Determine the [X, Y] coordinate at the center of the cell enclosing the given text.  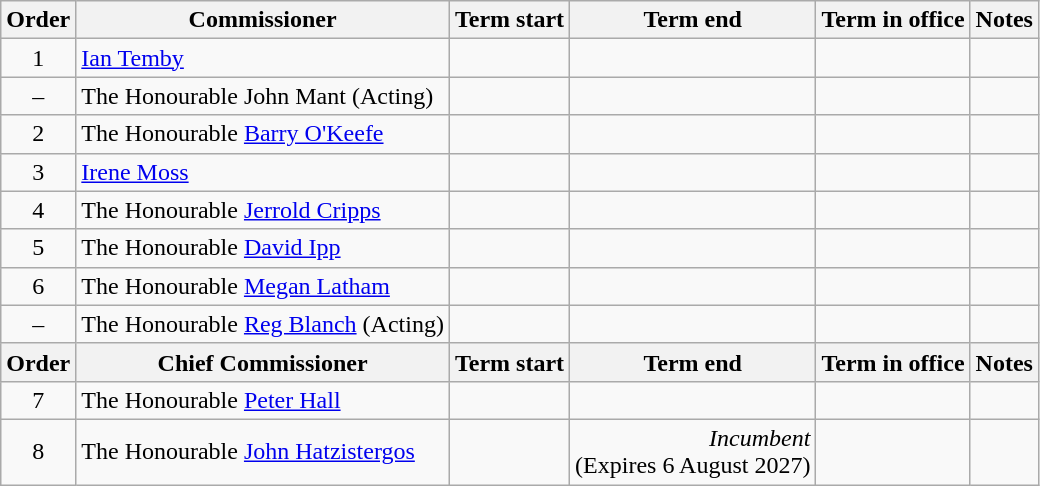
Irene Moss [263, 172]
2 [38, 134]
Ian Temby [263, 58]
6 [38, 286]
Commissioner [263, 20]
The Honourable David Ipp [263, 248]
The Honourable Jerrold Cripps [263, 210]
The Honourable Reg Blanch (Acting) [263, 324]
5 [38, 248]
The Honourable John Mant (Acting) [263, 96]
1 [38, 58]
Chief Commissioner [263, 362]
The Honourable John Hatzistergos [263, 452]
7 [38, 400]
The Honourable Barry O'Keefe [263, 134]
8 [38, 452]
The Honourable Megan Latham [263, 286]
The Honourable Peter Hall [263, 400]
4 [38, 210]
3 [38, 172]
Incumbent(Expires 6 August 2027) [693, 452]
